Scan for the cell matching the given text and deliver its [X, Y] coordinate at center. 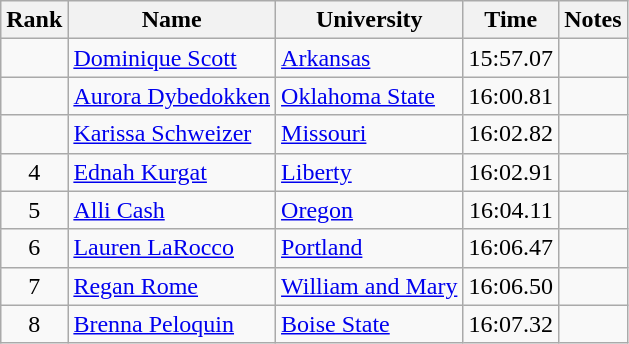
6 [34, 248]
Time [511, 20]
7 [34, 286]
16:00.81 [511, 96]
Karissa Schweizer [172, 134]
Oregon [370, 210]
Missouri [370, 134]
16:02.82 [511, 134]
Portland [370, 248]
16:06.47 [511, 248]
Aurora Dybedokken [172, 96]
Rank [34, 20]
16:07.32 [511, 324]
Alli Cash [172, 210]
Ednah Kurgat [172, 172]
Brenna Peloquin [172, 324]
Oklahoma State [370, 96]
Dominique Scott [172, 58]
William and Mary [370, 286]
Arkansas [370, 58]
4 [34, 172]
15:57.07 [511, 58]
Liberty [370, 172]
Lauren LaRocco [172, 248]
University [370, 20]
8 [34, 324]
Boise State [370, 324]
16:06.50 [511, 286]
5 [34, 210]
Notes [593, 20]
Regan Rome [172, 286]
16:04.11 [511, 210]
Name [172, 20]
16:02.91 [511, 172]
